Provide the [X, Y] coordinate of the cell's center where the given text is located.  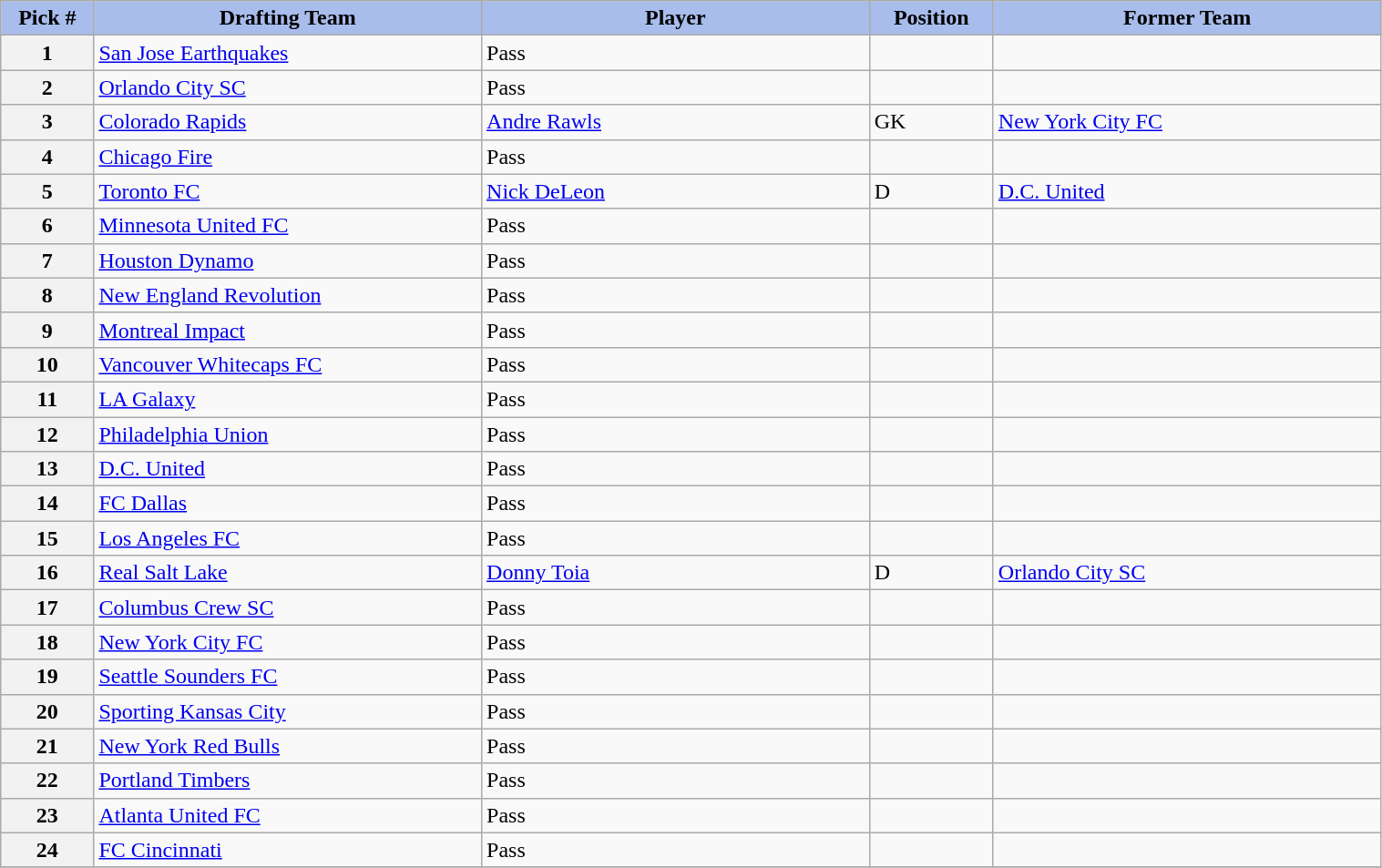
Houston Dynamo [288, 260]
12 [47, 434]
LA Galaxy [288, 399]
Position [931, 18]
15 [47, 538]
18 [47, 642]
Pick # [47, 18]
San Jose Earthquakes [288, 53]
Player [676, 18]
14 [47, 504]
Real Salt Lake [288, 573]
Portland Timbers [288, 781]
GK [931, 122]
Nick DeLeon [676, 191]
23 [47, 815]
22 [47, 781]
Former Team [1187, 18]
FC Dallas [288, 504]
19 [47, 677]
7 [47, 260]
Toronto FC [288, 191]
20 [47, 711]
6 [47, 226]
16 [47, 573]
21 [47, 746]
Minnesota United FC [288, 226]
Montreal Impact [288, 330]
4 [47, 157]
13 [47, 469]
New England Revolution [288, 295]
Vancouver Whitecaps FC [288, 364]
Drafting Team [288, 18]
Seattle Sounders FC [288, 677]
Philadelphia Union [288, 434]
17 [47, 608]
9 [47, 330]
24 [47, 850]
10 [47, 364]
Chicago Fire [288, 157]
11 [47, 399]
Atlanta United FC [288, 815]
Andre Rawls [676, 122]
FC Cincinnati [288, 850]
1 [47, 53]
Colorado Rapids [288, 122]
Donny Toia [676, 573]
8 [47, 295]
5 [47, 191]
Sporting Kansas City [288, 711]
Columbus Crew SC [288, 608]
New York Red Bulls [288, 746]
2 [47, 87]
3 [47, 122]
Los Angeles FC [288, 538]
